Output the (x, y) coordinate of the center of the cell containing the given text.  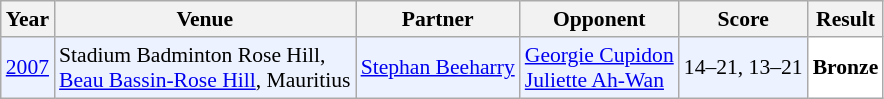
Result (846, 19)
Stadium Badminton Rose Hill,Beau Bassin-Rose Hill, Mauritius (205, 68)
Bronze (846, 68)
Year (28, 19)
14–21, 13–21 (744, 68)
Opponent (600, 19)
Partner (438, 19)
Venue (205, 19)
Stephan Beeharry (438, 68)
2007 (28, 68)
Score (744, 19)
Georgie Cupidon Juliette Ah-Wan (600, 68)
